Extract the (X, Y) coordinate from the center of the cell holding the provided text.  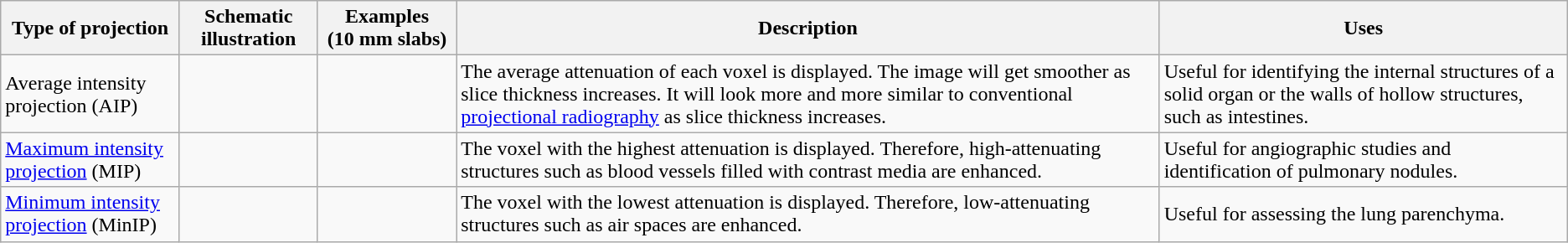
Useful for identifying the internal structures of a solid organ or the walls of hollow structures, such as intestines. (1364, 94)
Average intensity projection (AIP) (90, 94)
Type of projection (90, 28)
Uses (1364, 28)
Description (807, 28)
Schematic illustration (248, 28)
Examples (10 mm slabs) (387, 28)
The voxel with the lowest attenuation is displayed. Therefore, low-attenuating structures such as air spaces are enhanced. (807, 215)
Useful for angiographic studies and identification of pulmonary nodules. (1364, 159)
Useful for assessing the lung parenchyma. (1364, 215)
Maximum intensity projection (MIP) (90, 159)
Minimum intensity projection (MinIP) (90, 215)
